Identify which cell holds the provided text, then report its [X, Y] central coordinate. 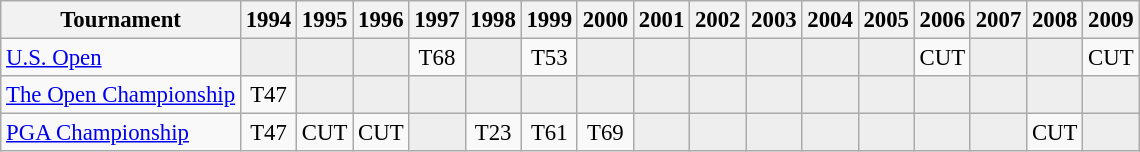
T61 [549, 133]
Tournament [121, 20]
T23 [493, 133]
1997 [437, 20]
2003 [774, 20]
2001 [661, 20]
1998 [493, 20]
T69 [605, 133]
2006 [942, 20]
2008 [1055, 20]
T68 [437, 58]
2000 [605, 20]
2007 [998, 20]
T53 [549, 58]
1999 [549, 20]
PGA Championship [121, 133]
The Open Championship [121, 95]
1996 [381, 20]
2004 [830, 20]
U.S. Open [121, 58]
2009 [1111, 20]
1995 [325, 20]
1994 [268, 20]
2005 [886, 20]
2002 [718, 20]
